Capture the cell that displays the provided text and extract its (x, y) central coordinate. 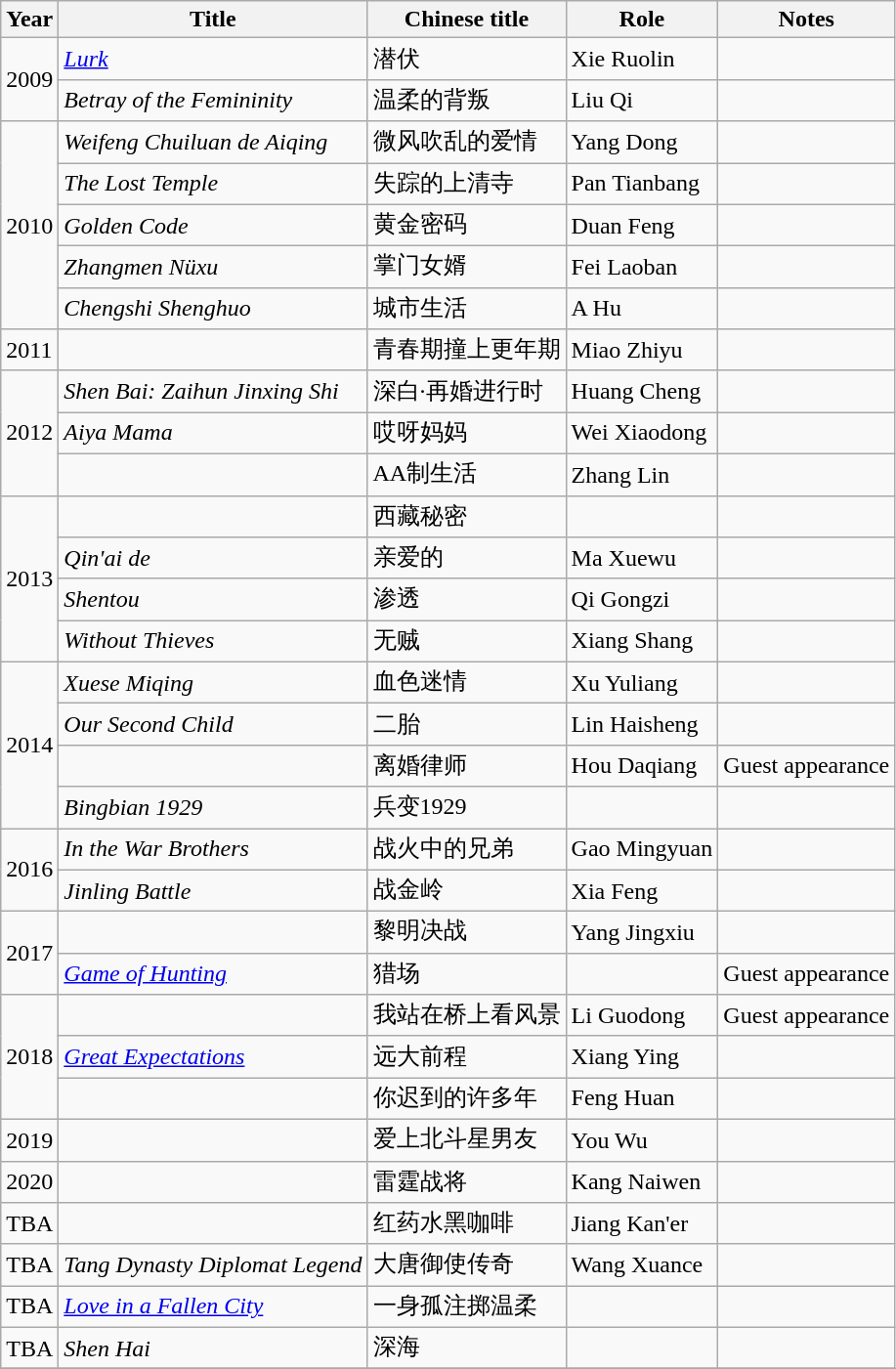
哎呀妈妈 (467, 434)
Golden Code (213, 225)
Our Second Child (213, 725)
黎明决战 (467, 932)
You Wu (642, 1139)
Title (213, 20)
Liu Qi (642, 100)
Zhang Lin (642, 475)
青春期撞上更年期 (467, 350)
In the War Brothers (213, 850)
Yang Jingxiu (642, 932)
城市生活 (467, 309)
爱上北斗星男友 (467, 1139)
2010 (29, 225)
Game of Hunting (213, 973)
Aiya Mama (213, 434)
大唐御使传奇 (467, 1264)
Xiang Shang (642, 641)
Li Guodong (642, 1016)
无贼 (467, 641)
红药水黑咖啡 (467, 1223)
2012 (29, 433)
Feng Huan (642, 1098)
Love in a Fallen City (213, 1307)
温柔的背叛 (467, 100)
Ma Xuewu (642, 559)
战金岭 (467, 891)
渗透 (467, 600)
Xiang Ying (642, 1057)
2011 (29, 350)
Wei Xiaodong (642, 434)
Without Thieves (213, 641)
Xie Ruolin (642, 59)
Notes (807, 20)
二胎 (467, 725)
离婚律师 (467, 766)
失踪的上清寺 (467, 184)
我站在桥上看风景 (467, 1016)
Zhangmen Nüxu (213, 268)
亲爱的 (467, 559)
Pan Tianbang (642, 184)
猎场 (467, 973)
Shentou (213, 600)
微风吹乱的爱情 (467, 143)
Xu Yuliang (642, 682)
Role (642, 20)
Xia Feng (642, 891)
Duan Feng (642, 225)
Fei Laoban (642, 268)
你迟到的许多年 (467, 1098)
掌门女婿 (467, 268)
Betray of the Femininity (213, 100)
2009 (29, 80)
潜伏 (467, 59)
Lurk (213, 59)
Great Expectations (213, 1057)
Tang Dynasty Diplomat Legend (213, 1264)
2017 (29, 954)
Wang Xuance (642, 1264)
Qin'ai de (213, 559)
Chinese title (467, 20)
深白·再婚进行时 (467, 391)
Shen Bai: Zaihun Jinxing Shi (213, 391)
黄金密码 (467, 225)
血色迷情 (467, 682)
Jinling Battle (213, 891)
深海 (467, 1348)
Chengshi Shenghuo (213, 309)
2016 (29, 870)
Bingbian 1929 (213, 807)
雷霆战将 (467, 1182)
远大前程 (467, 1057)
The Lost Temple (213, 184)
2020 (29, 1182)
Hou Daqiang (642, 766)
2019 (29, 1139)
战火中的兄弟 (467, 850)
Weifeng Chuiluan de Aiqing (213, 143)
Miao Zhiyu (642, 350)
Jiang Kan'er (642, 1223)
AA制生活 (467, 475)
Xuese Miqing (213, 682)
2014 (29, 745)
兵变1929 (467, 807)
Yang Dong (642, 143)
Year (29, 20)
西藏秘密 (467, 516)
Kang Naiwen (642, 1182)
2013 (29, 578)
A Hu (642, 309)
Lin Haisheng (642, 725)
Huang Cheng (642, 391)
一身孤注掷温柔 (467, 1307)
Qi Gongzi (642, 600)
2018 (29, 1057)
Gao Mingyuan (642, 850)
Shen Hai (213, 1348)
